Locate the cell with the specified text and output its (x, y) center coordinate. 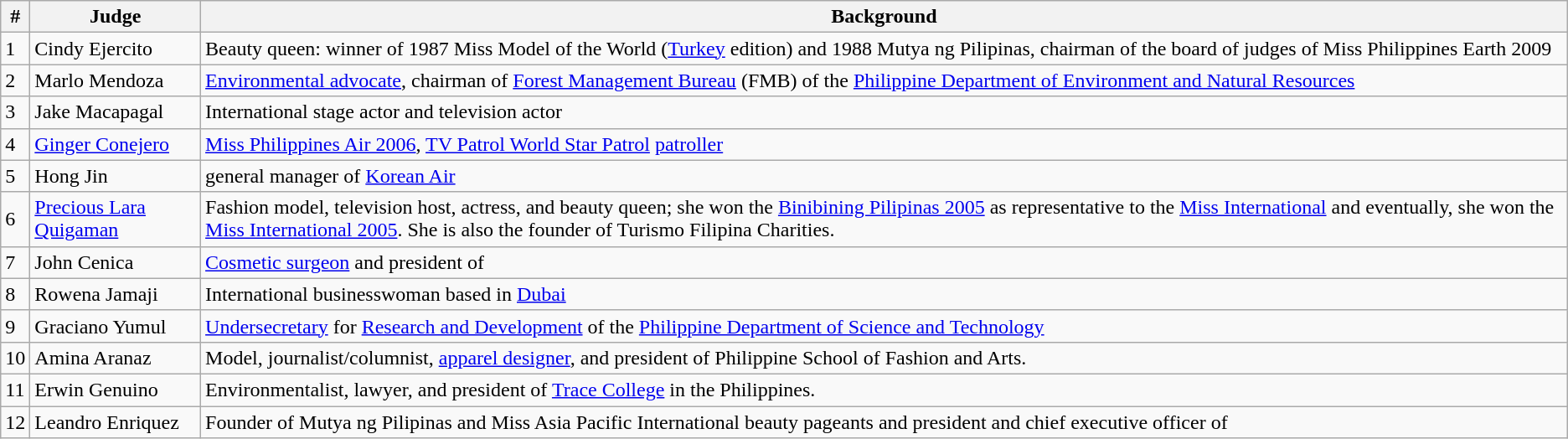
Amina Aranaz (116, 358)
Miss Philippines Air 2006, TV Patrol World Star Patrol patroller (885, 144)
Rowena Jamaji (116, 294)
Precious Lara Quigaman (116, 219)
International stage actor and television actor (885, 112)
International businesswoman based in Dubai (885, 294)
Graciano Yumul (116, 326)
7 (15, 262)
# (15, 17)
12 (15, 421)
11 (15, 390)
Founder of Mutya ng Pilipinas and Miss Asia Pacific International beauty pageants and president and chief executive officer of (885, 421)
Undersecretary for Research and Development of the Philippine Department of Science and Technology (885, 326)
general manager of Korean Air (885, 176)
Erwin Genuino (116, 390)
2 (15, 80)
4 (15, 144)
John Cenica (116, 262)
3 (15, 112)
Background (885, 17)
8 (15, 294)
9 (15, 326)
Leandro Enriquez (116, 421)
Marlo Mendoza (116, 80)
Hong Jin (116, 176)
Cindy Ejercito (116, 49)
10 (15, 358)
Environmental advocate, chairman of Forest Management Bureau (FMB) of the Philippine Department of Environment and Natural Resources (885, 80)
6 (15, 219)
1 (15, 49)
Ginger Conejero (116, 144)
Model, journalist/columnist, apparel designer, and president of Philippine School of Fashion and Arts. (885, 358)
Judge (116, 17)
Environmentalist, lawyer, and president of Trace College in the Philippines. (885, 390)
Cosmetic surgeon and president of (885, 262)
Jake Macapagal (116, 112)
5 (15, 176)
